Detect which cell encompasses the target text, then output its (x, y) center coordinate. 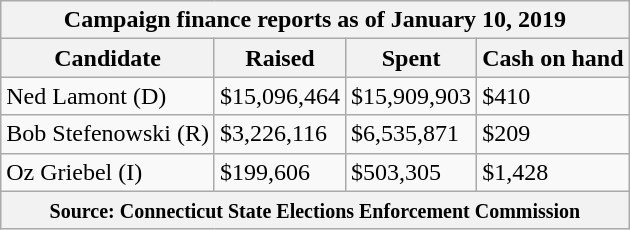
Cash on hand (553, 58)
$410 (553, 96)
$15,096,464 (280, 96)
$209 (553, 134)
Candidate (108, 58)
$6,535,871 (412, 134)
Campaign finance reports as of January 10, 2019 (315, 20)
Raised (280, 58)
$1,428 (553, 172)
Spent (412, 58)
Ned Lamont (D) (108, 96)
$199,606 (280, 172)
$3,226,116 (280, 134)
$15,909,903 (412, 96)
Oz Griebel (I) (108, 172)
Bob Stefenowski (R) (108, 134)
Source: Connecticut State Elections Enforcement Commission (315, 210)
$503,305 (412, 172)
